Return [X, Y] of the center of cell containing provided text 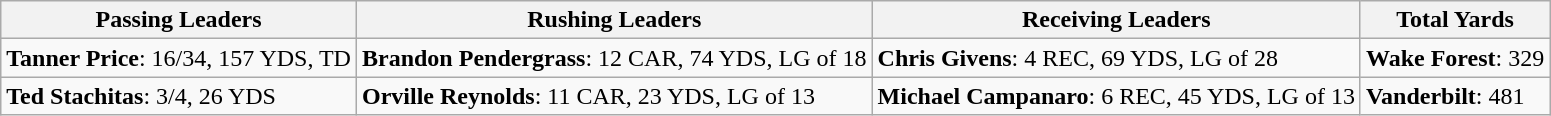
Chris Givens: 4 REC, 69 YDS, LG of 28 [1116, 58]
Wake Forest: 329 [1454, 58]
Tanner Price: 16/34, 157 YDS, TD [179, 58]
Michael Campanaro: 6 REC, 45 YDS, LG of 13 [1116, 96]
Vanderbilt: 481 [1454, 96]
Orville Reynolds: 11 CAR, 23 YDS, LG of 13 [614, 96]
Ted Stachitas: 3/4, 26 YDS [179, 96]
Receiving Leaders [1116, 20]
Rushing Leaders [614, 20]
Total Yards [1454, 20]
Brandon Pendergrass: 12 CAR, 74 YDS, LG of 18 [614, 58]
Passing Leaders [179, 20]
